Find where the given text appears and provide that cell's center as (X, Y) coordinate. 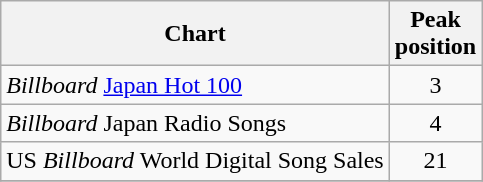
Billboard Japan Hot 100 (195, 85)
4 (435, 123)
US Billboard World Digital Song Sales (195, 161)
Chart (195, 34)
Billboard Japan Radio Songs (195, 123)
3 (435, 85)
Peakposition (435, 34)
21 (435, 161)
